Find where the given text appears and provide that cell's center as [x, y] coordinate. 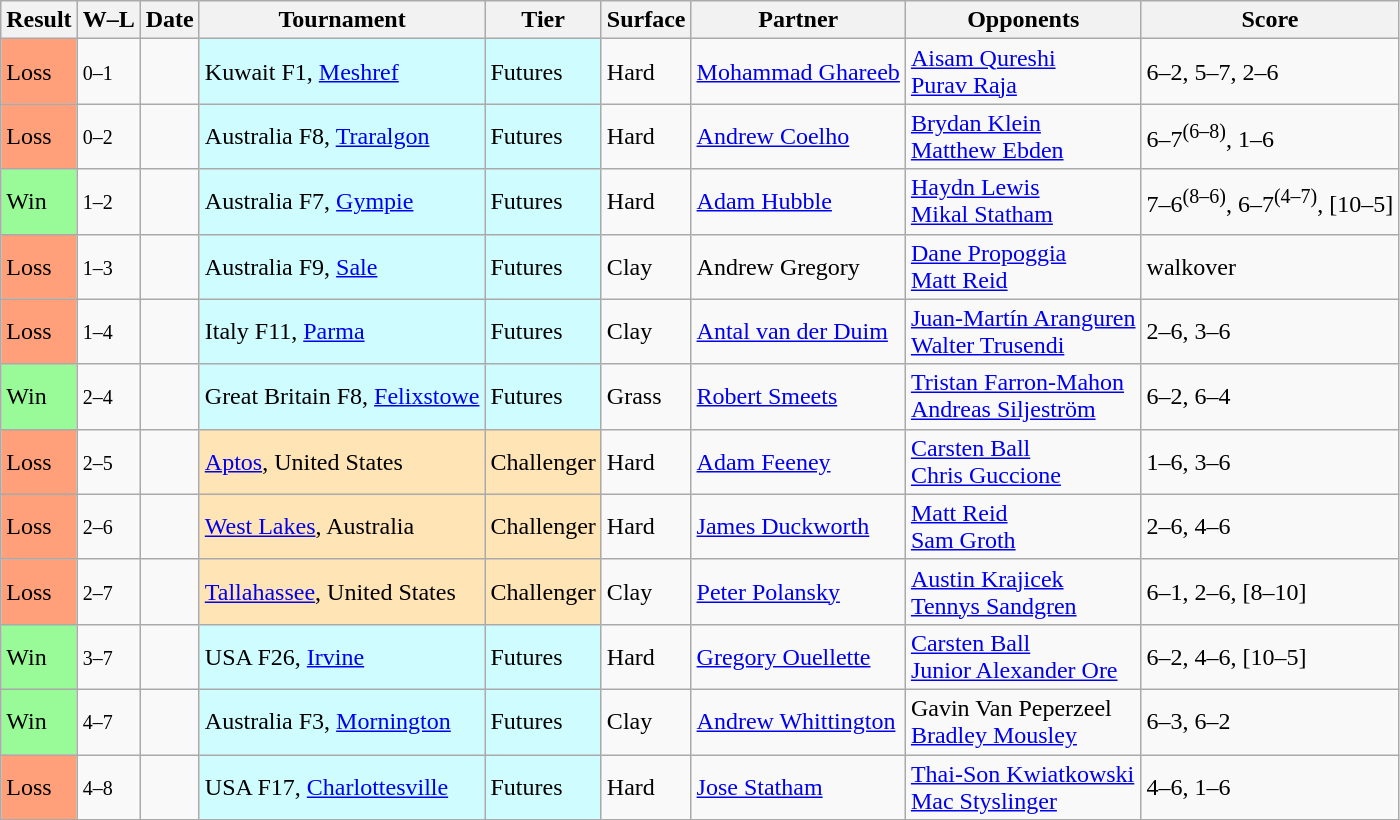
Aisam Qureshi Purav Raja [1023, 72]
4–6, 1–6 [1270, 786]
Antal van der Duim [798, 332]
2–6 [108, 526]
Tier [543, 20]
6–2, 5–7, 2–6 [1270, 72]
Opponents [1023, 20]
2–6, 3–6 [1270, 332]
Haydn Lewis Mikal Statham [1023, 202]
Carsten Ball Junior Alexander Ore [1023, 656]
Thai-Son Kwiatkowski Mac Styslinger [1023, 786]
USA F17, Charlottesville [342, 786]
2–6, 4–6 [1270, 526]
Tallahassee, United States [342, 592]
Jose Statham [798, 786]
Kuwait F1, Meshref [342, 72]
Score [1270, 20]
Andrew Whittington [798, 722]
Partner [798, 20]
Gregory Ouellette [798, 656]
Dane Propoggia Matt Reid [1023, 266]
Great Britain F8, Felixstowe [342, 396]
0–2 [108, 136]
6–2, 6–4 [1270, 396]
Australia F3, Mornington [342, 722]
Gavin Van Peperzeel Bradley Mousley [1023, 722]
6–7(6–8), 1–6 [1270, 136]
Andrew Coelho [798, 136]
2–7 [108, 592]
walkover [1270, 266]
Andrew Gregory [798, 266]
1–2 [108, 202]
Adam Feeney [798, 462]
Australia F8, Traralgon [342, 136]
6–2, 4–6, [10–5] [1270, 656]
Tournament [342, 20]
3–7 [108, 656]
1–3 [108, 266]
Mohammad Ghareeb [798, 72]
7–6(8–6), 6–7(4–7), [10–5] [1270, 202]
Carsten Ball Chris Guccione [1023, 462]
Australia F7, Gympie [342, 202]
0–1 [108, 72]
Date [170, 20]
4–8 [108, 786]
Juan-Martín Aranguren Walter Trusendi [1023, 332]
Italy F11, Parma [342, 332]
Austin Krajicek Tennys Sandgren [1023, 592]
USA F26, Irvine [342, 656]
Aptos, United States [342, 462]
West Lakes, Australia [342, 526]
2–5 [108, 462]
Tristan Farron-Mahon Andreas Siljeström [1023, 396]
2–4 [108, 396]
Grass [646, 396]
1–4 [108, 332]
Surface [646, 20]
Brydan Klein Matthew Ebden [1023, 136]
Adam Hubble [798, 202]
6–3, 6–2 [1270, 722]
4–7 [108, 722]
Australia F9, Sale [342, 266]
6–1, 2–6, [8–10] [1270, 592]
Peter Polansky [798, 592]
1–6, 3–6 [1270, 462]
James Duckworth [798, 526]
W–L [108, 20]
Robert Smeets [798, 396]
Result [39, 20]
Matt Reid Sam Groth [1023, 526]
